Return the [X, Y] coordinate for the center point of the cell that contains the specified text.  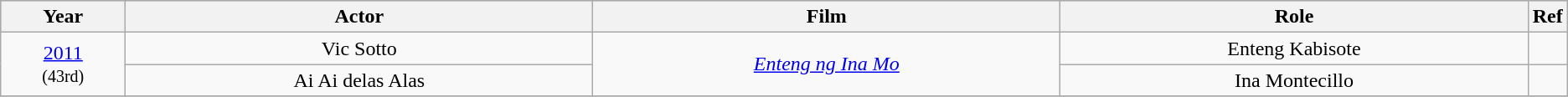
Ina Montecillo [1294, 80]
Year [64, 17]
Enteng ng Ina Mo [827, 64]
Vic Sotto [359, 48]
Film [827, 17]
Ai Ai delas Alas [359, 80]
Ref [1548, 17]
Actor [359, 17]
2011(43rd) [64, 64]
Role [1294, 17]
Enteng Kabisote [1294, 48]
